Determine the [x, y] coordinate at the center of the cell enclosing the given text.  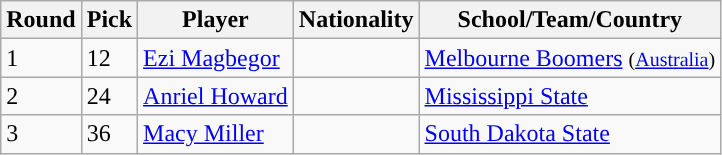
Nationality [356, 20]
Round [41, 20]
Ezi Magbegor [216, 58]
Pick [109, 20]
Melbourne Boomers (Australia) [570, 58]
Anriel Howard [216, 96]
Player [216, 20]
South Dakota State [570, 134]
36 [109, 134]
24 [109, 96]
3 [41, 134]
Mississippi State [570, 96]
12 [109, 58]
1 [41, 58]
2 [41, 96]
Macy Miller [216, 134]
School/Team/Country [570, 20]
